Find where the given text appears and provide that cell's center as (x, y) coordinate. 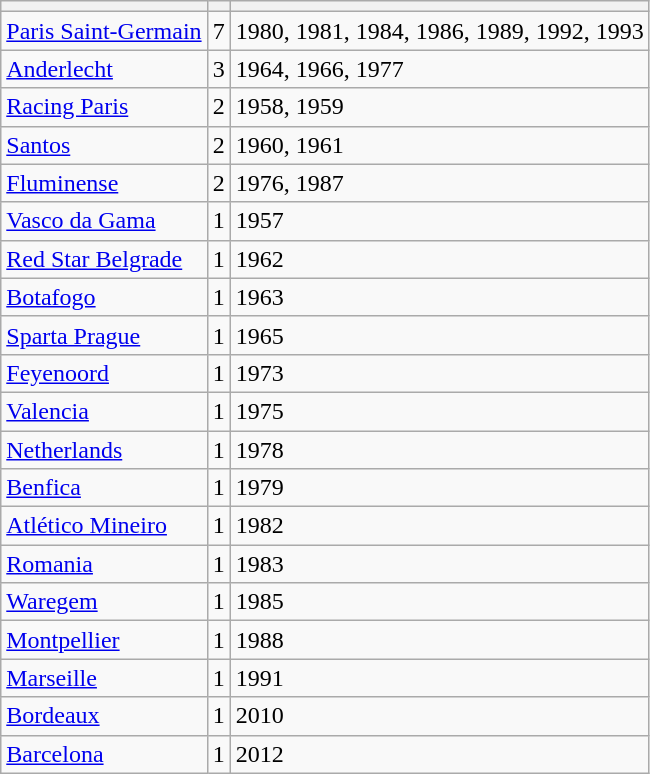
Benfica (104, 488)
1980, 1981, 1984, 1986, 1989, 1992, 1993 (440, 31)
Anderlecht (104, 69)
1985 (440, 602)
Barcelona (104, 754)
Racing Paris (104, 107)
3 (218, 69)
1988 (440, 640)
1960, 1961 (440, 145)
1973 (440, 373)
Valencia (104, 411)
1975 (440, 411)
1964, 1966, 1977 (440, 69)
1979 (440, 488)
Waregem (104, 602)
1982 (440, 526)
Vasco da Gama (104, 221)
1958, 1959 (440, 107)
1957 (440, 221)
Feyenoord (104, 373)
Red Star Belgrade (104, 259)
1991 (440, 678)
1983 (440, 564)
Atlético Mineiro (104, 526)
Marseille (104, 678)
Romania (104, 564)
7 (218, 31)
Montpellier (104, 640)
Netherlands (104, 449)
Sparta Prague (104, 335)
1978 (440, 449)
Botafogo (104, 297)
1976, 1987 (440, 183)
Bordeaux (104, 716)
Fluminense (104, 183)
Paris Saint-Germain (104, 31)
Santos (104, 145)
2010 (440, 716)
2012 (440, 754)
1962 (440, 259)
1963 (440, 297)
1965 (440, 335)
